From the cell containing the given text, extract its center point as (X, Y) coordinate. 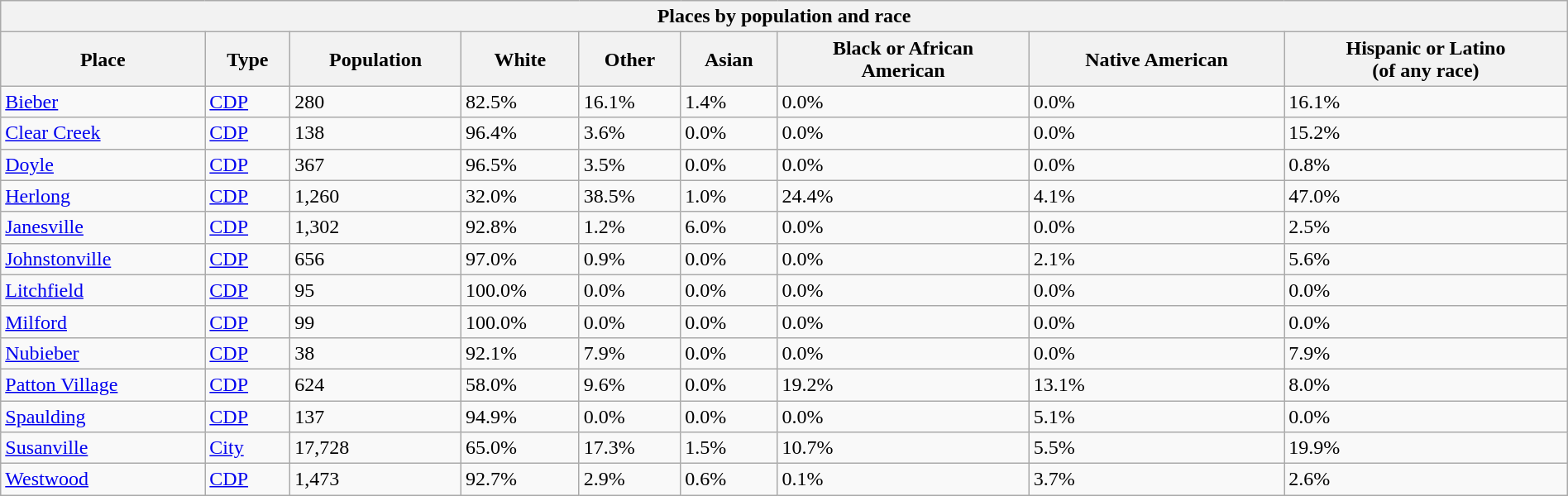
Johnstonville (103, 259)
White (519, 60)
1,302 (375, 227)
5.5% (1156, 448)
47.0% (1426, 196)
2.5% (1426, 227)
Places by population and race (784, 17)
94.9% (519, 416)
3.7% (1156, 479)
97.0% (519, 259)
1.0% (729, 196)
96.5% (519, 165)
Asian (729, 60)
Litchfield (103, 290)
Native American (1156, 60)
656 (375, 259)
9.6% (630, 384)
0.1% (903, 479)
5.1% (1156, 416)
6.0% (729, 227)
17,728 (375, 448)
138 (375, 133)
0.6% (729, 479)
624 (375, 384)
Spaulding (103, 416)
92.8% (519, 227)
1.2% (630, 227)
5.6% (1426, 259)
Susanville (103, 448)
Herlong (103, 196)
1.4% (729, 102)
3.6% (630, 133)
Place (103, 60)
13.1% (1156, 384)
3.5% (630, 165)
Westwood (103, 479)
4.1% (1156, 196)
95 (375, 290)
92.7% (519, 479)
0.9% (630, 259)
19.9% (1426, 448)
24.4% (903, 196)
58.0% (519, 384)
15.2% (1426, 133)
82.5% (519, 102)
Other (630, 60)
8.0% (1426, 384)
Milford (103, 322)
1.5% (729, 448)
19.2% (903, 384)
Hispanic or Latino(of any race) (1426, 60)
Population (375, 60)
Janesville (103, 227)
65.0% (519, 448)
Nubieber (103, 353)
137 (375, 416)
32.0% (519, 196)
Bieber (103, 102)
96.4% (519, 133)
38 (375, 353)
367 (375, 165)
92.1% (519, 353)
1,260 (375, 196)
38.5% (630, 196)
1,473 (375, 479)
280 (375, 102)
2.6% (1426, 479)
2.1% (1156, 259)
17.3% (630, 448)
Type (248, 60)
Black or AfricanAmerican (903, 60)
99 (375, 322)
Patton Village (103, 384)
City (248, 448)
2.9% (630, 479)
10.7% (903, 448)
0.8% (1426, 165)
Clear Creek (103, 133)
Doyle (103, 165)
